Output the (x, y) coordinate of the center of the cell containing the given text.  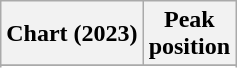
Peakposition (189, 34)
Chart (2023) (72, 34)
